Output the [X, Y] coordinate of the center of the cell containing the given text.  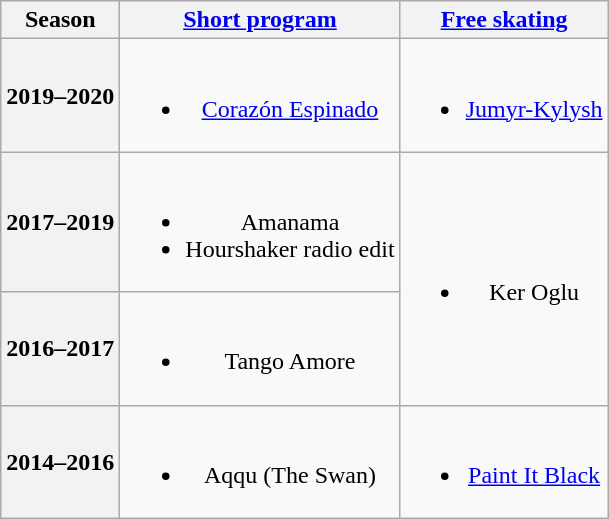
Short program [260, 20]
2016–2017 [60, 348]
2019–2020 [60, 96]
Corazón Espinado [260, 96]
Aqqu (The Swan) [260, 462]
Jumyr-Kylysh [504, 96]
Ker Oglu [504, 278]
Paint It Black [504, 462]
2017–2019 [60, 222]
2014–2016 [60, 462]
Amanama Hourshaker radio edit [260, 222]
Season [60, 20]
Tango Amore [260, 348]
Free skating [504, 20]
